Return the [x, y] coordinate for the center point of the cell that contains the specified text.  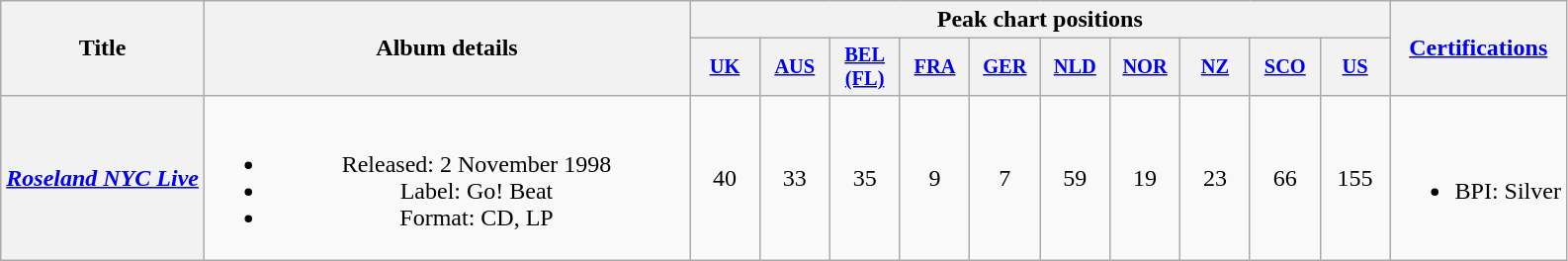
AUS [795, 67]
19 [1145, 178]
FRA [935, 67]
35 [864, 178]
US [1354, 67]
59 [1076, 178]
BEL(FL) [864, 67]
UK [726, 67]
155 [1354, 178]
NOR [1145, 67]
40 [726, 178]
9 [935, 178]
Peak chart positions [1040, 20]
Album details [447, 48]
66 [1285, 178]
7 [1004, 178]
NZ [1214, 67]
Certifications [1478, 48]
Title [103, 48]
GER [1004, 67]
Roseland NYC Live [103, 178]
BPI: Silver [1478, 178]
33 [795, 178]
SCO [1285, 67]
23 [1214, 178]
Released: 2 November 1998Label: Go! Beat Format: CD, LP [447, 178]
NLD [1076, 67]
